Pinpoint the cell where the given text exists, returning its (X, Y) midpoint coordinate. 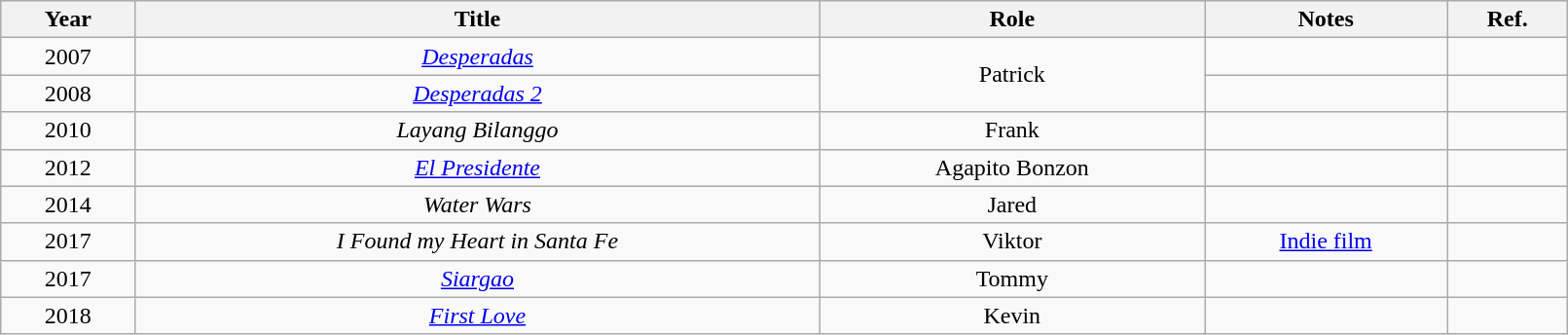
Tommy (1012, 279)
Year (68, 19)
El Presidente (477, 167)
Jared (1012, 205)
2007 (68, 56)
Desperadas 2 (477, 93)
Desperadas (477, 56)
2010 (68, 130)
Kevin (1012, 316)
Patrick (1012, 75)
2008 (68, 93)
Indie film (1326, 242)
Notes (1326, 19)
Siargao (477, 279)
Water Wars (477, 205)
Viktor (1012, 242)
2014 (68, 205)
I Found my Heart in Santa Fe (477, 242)
Frank (1012, 130)
Agapito Bonzon (1012, 167)
2018 (68, 316)
Role (1012, 19)
Title (477, 19)
2012 (68, 167)
First Love (477, 316)
Layang Bilanggo (477, 130)
Ref. (1508, 19)
